For the text-containing cell, return its midpoint in [x, y] coordinate format. 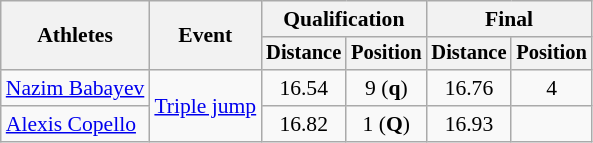
16.54 [304, 88]
16.82 [304, 124]
16.76 [468, 88]
Alexis Copello [76, 124]
9 (q) [386, 88]
Final [508, 19]
Triple jump [205, 106]
Nazim Babayev [76, 88]
1 (Q) [386, 124]
Qualification [344, 19]
Event [205, 36]
16.93 [468, 124]
4 [551, 88]
Athletes [76, 36]
